Return the [X, Y] coordinate for the center point of the cell that contains the specified text.  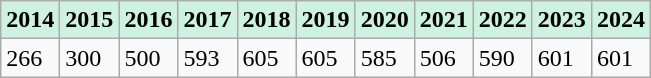
593 [208, 58]
590 [502, 58]
2017 [208, 20]
585 [384, 58]
2015 [90, 20]
266 [30, 58]
2014 [30, 20]
2023 [562, 20]
2018 [266, 20]
2016 [148, 20]
2024 [620, 20]
506 [444, 58]
2022 [502, 20]
500 [148, 58]
2020 [384, 20]
2019 [326, 20]
300 [90, 58]
2021 [444, 20]
